Identify which cell holds the provided text, then report its [X, Y] central coordinate. 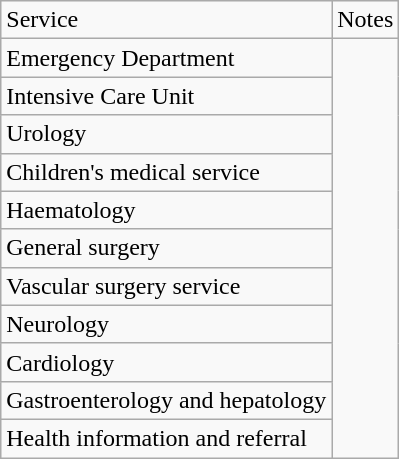
Children's medical service [166, 172]
Haematology [166, 210]
Service [166, 20]
Urology [166, 134]
Health information and referral [166, 438]
General surgery [166, 248]
Vascular surgery service [166, 286]
Cardiology [166, 362]
Emergency Department [166, 58]
Gastroenterology and hepatology [166, 400]
Notes [366, 20]
Intensive Care Unit [166, 96]
Neurology [166, 324]
